From the cell containing the given text, extract its center point as (x, y) coordinate. 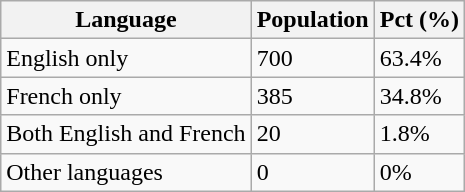
Language (126, 20)
Other languages (126, 172)
34.8% (419, 96)
Population (312, 20)
Pct (%) (419, 20)
Both English and French (126, 134)
English only (126, 58)
20 (312, 134)
700 (312, 58)
0 (312, 172)
1.8% (419, 134)
French only (126, 96)
63.4% (419, 58)
385 (312, 96)
0% (419, 172)
